Return the [x, y] coordinate for the center point of the cell that contains the specified text.  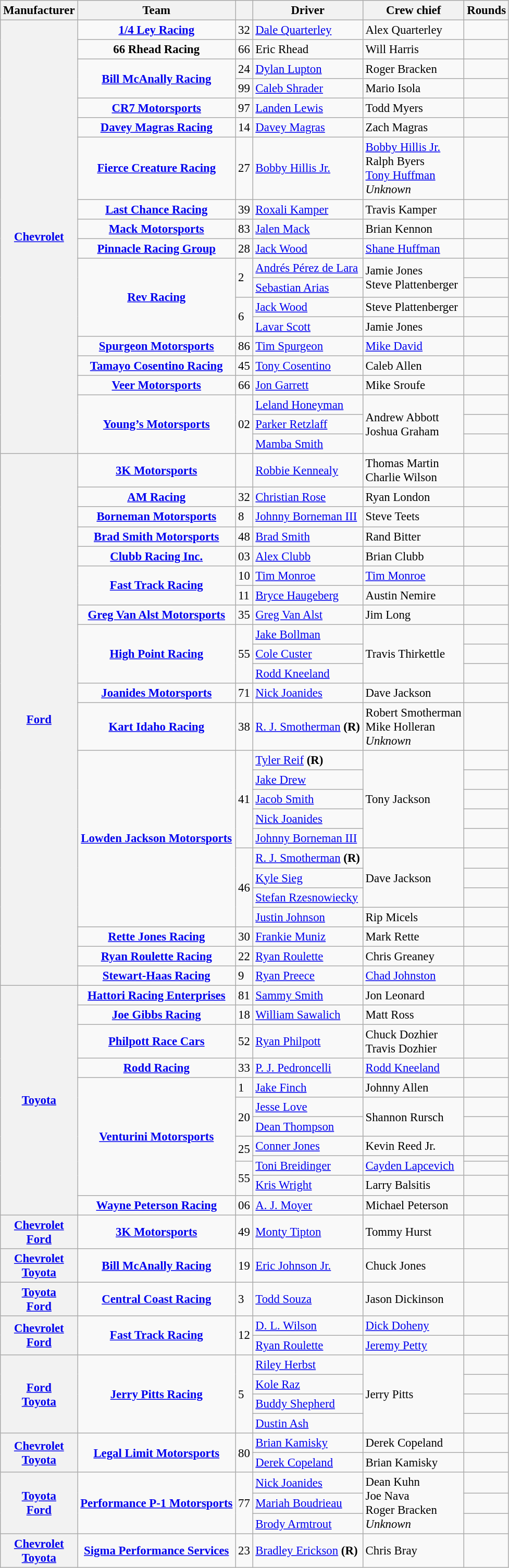
Philpott Race Cars [156, 1042]
25 [244, 1149]
Greg Van Alst Motorsports [156, 615]
Wayne Peterson Racing [156, 1205]
1 [244, 1088]
Mamba Smith [307, 444]
Ryan Preece [307, 976]
Dylan Lupton [307, 69]
Rip Micels [414, 917]
Buddy Shepherd [307, 1404]
99 [244, 89]
48 [244, 536]
30 [244, 936]
Alex Clubb [307, 556]
39 [244, 209]
Landen Lewis [307, 108]
D. L. Wilson [307, 1326]
Stefan Rzesnowiecky [307, 897]
Shannon Rursch [414, 1117]
Tommy Hurst [414, 1232]
Mack Motorsports [156, 229]
10 [244, 575]
Jim Long [414, 615]
Tony Jackson [414, 799]
Chuck Dozhier Travis Dozhier [414, 1042]
Sebastian Arias [307, 287]
Christian Rose [307, 497]
Will Harris [414, 49]
Dustin Ash [307, 1424]
28 [244, 248]
Brian Clubb [414, 556]
Ryan London [414, 497]
Rodd Racing [156, 1068]
Greg Van Alst [307, 615]
49 [244, 1232]
Rounds [487, 10]
Jesse Love [307, 1107]
27 [244, 169]
Rette Jones Racing [156, 936]
CR7 Motorsports [156, 108]
1/4 Ley Racing [156, 30]
18 [244, 1015]
Last Chance Racing [156, 209]
Mario Isola [414, 89]
Jake Finch [307, 1088]
Michael Peterson [414, 1205]
Mike Sroufe [414, 385]
35 [244, 615]
Roger Bracken [414, 69]
Tim Spurgeon [307, 346]
06 [244, 1205]
Toyota [39, 1100]
20 [244, 1117]
Dean Kuhn Joe Nava Roger Bracken Unknown [414, 1503]
Ryan Roulette Racing [156, 956]
Brian Kennon [414, 229]
Shane Huffman [414, 248]
Kevin Reed Jr. [414, 1146]
Jacob Smith [307, 799]
77 [244, 1503]
Kyle Sieg [307, 878]
8 [244, 517]
Lowden Jackson Motorsports [156, 838]
Davey Magras [307, 128]
Brad Smith [307, 536]
Austin Nemire [414, 595]
41 [244, 799]
33 [244, 1068]
Bryce Haugeberg [307, 595]
46 [244, 887]
Jeremy Petty [414, 1345]
Chad Johnston [414, 976]
3 [244, 1299]
Rev Racing [156, 297]
Kart Idaho Racing [156, 727]
Jamie Jones [414, 327]
Veer Motorsports [156, 385]
38 [244, 727]
83 [244, 229]
19 [244, 1265]
Mariah Boudrieau [307, 1503]
Eric Johnson Jr. [307, 1265]
High Point Racing [156, 654]
23 [244, 1551]
2 [244, 277]
Jake Bollman [307, 634]
Chris Greaney [414, 956]
03 [244, 556]
Chris Bray [414, 1551]
Andrew Abbott Joshua Graham [414, 425]
81 [244, 995]
Jake Drew [307, 780]
Travis Kamper [414, 209]
80 [244, 1453]
Dean Thompson [307, 1127]
Ford Toyota [39, 1394]
Lavar Scott [307, 327]
Robert Smotherman Mike Holleran Unknown [414, 727]
Roxali Kamper [307, 209]
Dale Quarterley [307, 30]
Joanides Motorsports [156, 693]
11 [244, 595]
Monty Tipton [307, 1232]
Parker Retzlaff [307, 424]
Jalen Mack [307, 229]
Mark Rette [414, 936]
52 [244, 1042]
9 [244, 976]
Alex Quarterley [414, 30]
Crew chief [414, 10]
Riley Herbst [307, 1365]
Zach Magras [414, 128]
Leland Honeyman [307, 405]
Cole Custer [307, 654]
Caleb Allen [414, 366]
Mike David [414, 346]
Justin Johnson [307, 917]
Johnny Allen [414, 1088]
William Sawalich [307, 1015]
02 [244, 425]
Todd Souza [307, 1299]
Central Coast Racing [156, 1299]
Jason Dickinson [414, 1299]
Ryan Philpott [307, 1042]
Chevrolet [39, 237]
Dick Doheny [414, 1326]
Hattori Racing Enterprises [156, 995]
Caleb Shrader [307, 89]
Performance P-1 Motorsports [156, 1503]
Thomas Martin Charlie Wilson [414, 471]
Jerry Pitts Racing [156, 1394]
Team [156, 10]
Fierce Creature Racing [156, 169]
5 [244, 1394]
71 [244, 693]
Driver [307, 10]
Kris Wright [307, 1186]
Bobby Hillis Jr. Ralph Byers Tony Huffman Unknown [414, 169]
Tyler Reif (R) [307, 760]
22 [244, 956]
Bradley Erickson (R) [307, 1551]
Steve Teets [414, 517]
AM Racing [156, 497]
12 [244, 1335]
14 [244, 128]
45 [244, 366]
Robbie Kennealy [307, 471]
Jerry Pitts [414, 1394]
Steve Plattenberger [414, 307]
Young’s Motorsports [156, 425]
Brody Armtrout [307, 1524]
Matt Ross [414, 1015]
Borneman Motorsports [156, 517]
Jamie Jones Steve Plattenberger [414, 277]
Davey Magras Racing [156, 128]
86 [244, 346]
Sammy Smith [307, 995]
24 [244, 69]
Brad Smith Motorsports [156, 536]
Legal Limit Motorsports [156, 1453]
Joe Gibbs Racing [156, 1015]
Ford [39, 720]
Clubb Racing Inc. [156, 556]
66 Rhead Racing [156, 49]
Frankie Muniz [307, 936]
97 [244, 108]
Conner Jones [307, 1146]
Pinnacle Racing Group [156, 248]
Rand Bitter [414, 536]
Travis Thirkettle [414, 654]
Tony Cosentino [307, 366]
Stewart-Haas Racing [156, 976]
Bobby Hillis Jr. [307, 169]
Andrés Pérez de Lara [307, 268]
Kole Raz [307, 1384]
Chuck Jones [414, 1265]
Manufacturer [39, 10]
Tamayo Cosentino Racing [156, 366]
6 [244, 317]
A. J. Moyer [307, 1205]
Toni Breidinger [307, 1166]
Cayden Lapcevich [414, 1166]
Todd Myers [414, 108]
Jon Leonard [414, 995]
P. J. Pedroncelli [307, 1068]
Sigma Performance Services [156, 1551]
Venturini Motorsports [156, 1137]
Eric Rhead [307, 49]
Larry Balsitis [414, 1186]
Jon Garrett [307, 385]
Spurgeon Motorsports [156, 346]
